Extract the [X, Y] coordinate from the center of the cell holding the provided text.  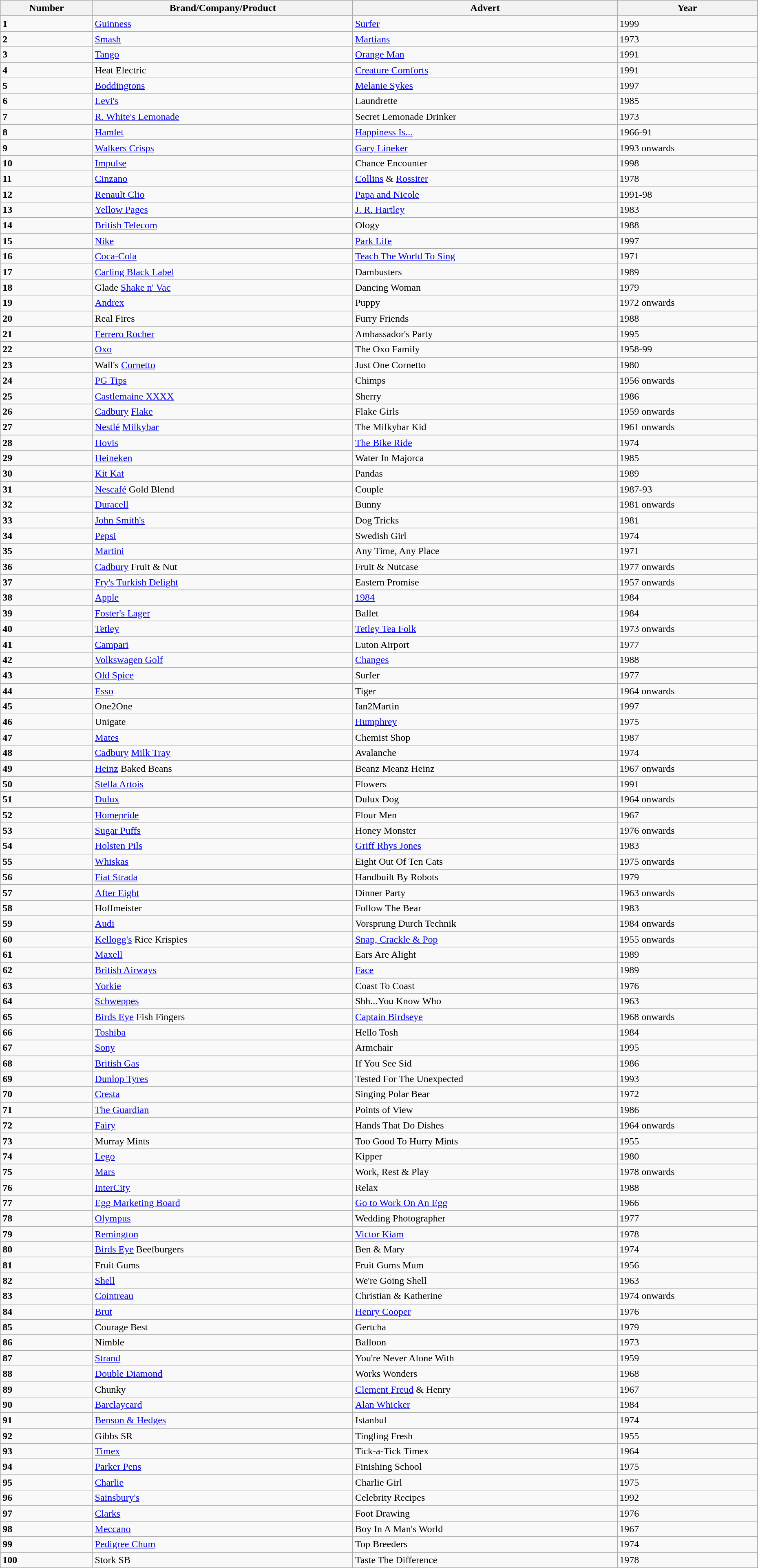
Relax [485, 1188]
31 [46, 489]
5 [46, 86]
Celebrity Recipes [485, 1498]
82 [46, 1281]
100 [46, 1560]
Cointreau [223, 1296]
Pandas [485, 474]
Clement Freud & Henry [485, 1389]
Toshiba [223, 1032]
British Telecom [223, 225]
If You See Sid [485, 1063]
Stella Artois [223, 784]
Ian2Martin [485, 707]
29 [46, 458]
Gertcha [485, 1327]
Dulux [223, 799]
Points of View [485, 1110]
Fruit & Nutcase [485, 567]
Martini [223, 551]
Furry Friends [485, 318]
John Smith's [223, 520]
33 [46, 520]
1974 onwards [687, 1296]
Water In Majorca [485, 458]
The Guardian [223, 1110]
9 [46, 148]
1984 onwards [687, 923]
Works Wonders [485, 1374]
Nestlé Milkybar [223, 427]
39 [46, 613]
45 [46, 707]
Alan Whicker [485, 1405]
Remington [223, 1234]
Follow The Bear [485, 908]
Shh...You Know Who [485, 1001]
1993 [687, 1079]
Birds Eye Fish Fingers [223, 1017]
21 [46, 334]
Heinz Baked Beans [223, 769]
3 [46, 55]
41 [46, 644]
Number [46, 8]
Finishing School [485, 1467]
56 [46, 877]
1968 [687, 1374]
Lego [223, 1156]
97 [46, 1513]
Coast To Coast [485, 986]
27 [46, 427]
1987-93 [687, 489]
44 [46, 691]
You're Never Alone With [485, 1358]
Ben & Mary [485, 1250]
Holsten Pils [223, 846]
1998 [687, 163]
25 [46, 396]
18 [46, 287]
23 [46, 365]
54 [46, 846]
The Oxo Family [485, 349]
67 [46, 1048]
95 [46, 1482]
Park Life [485, 241]
79 [46, 1234]
Courage Best [223, 1327]
Campari [223, 644]
Ferrero Rocher [223, 334]
Henry Cooper [485, 1312]
24 [46, 380]
2 [46, 39]
1977 onwards [687, 567]
Clarks [223, 1513]
Meccano [223, 1529]
Hamlet [223, 132]
Boddingtons [223, 86]
1993 onwards [687, 148]
50 [46, 784]
Fairy [223, 1125]
Collins & Rossiter [485, 179]
Barclaycard [223, 1405]
Changes [485, 660]
6 [46, 101]
Top Breeders [485, 1544]
Duracell [223, 505]
Flake Girls [485, 411]
Hovis [223, 442]
Captain Birdseye [485, 1017]
Boy In A Man's World [485, 1529]
94 [46, 1467]
65 [46, 1017]
Ears Are Alight [485, 955]
26 [46, 411]
Kellogg's Rice Krispies [223, 939]
Brut [223, 1312]
81 [46, 1265]
19 [46, 303]
Ology [485, 225]
1973 onwards [687, 629]
Pedigree Chum [223, 1544]
Orange Man [485, 55]
Dancing Woman [485, 287]
Dunlop Tyres [223, 1079]
Couple [485, 489]
Work, Rest & Play [485, 1172]
Kipper [485, 1156]
Secret Lemonade Drinker [485, 117]
Avalanche [485, 753]
15 [46, 241]
13 [46, 210]
60 [46, 939]
Real Fires [223, 318]
Balloon [485, 1343]
1987 [687, 738]
1956 onwards [687, 380]
1967 onwards [687, 769]
Laundrette [485, 101]
Chance Encounter [485, 163]
Nescafé Gold Blend [223, 489]
R. White's Lemonade [223, 117]
91 [46, 1420]
57 [46, 892]
We're Going Shell [485, 1281]
Nimble [223, 1343]
Sony [223, 1048]
78 [46, 1219]
Chunky [223, 1389]
96 [46, 1498]
1991-98 [687, 194]
69 [46, 1079]
77 [46, 1203]
Unigate [223, 722]
Flour Men [485, 815]
Sherry [485, 396]
Pepsi [223, 536]
Brand/Company/Product [223, 8]
Victor Kiam [485, 1234]
One2One [223, 707]
Audi [223, 923]
Volkswagen Golf [223, 660]
92 [46, 1435]
Stork SB [223, 1560]
86 [46, 1343]
12 [46, 194]
British Airways [223, 970]
Honey Monster [485, 830]
Hello Tosh [485, 1032]
90 [46, 1405]
Glade Shake n' Vac [223, 287]
British Gas [223, 1063]
40 [46, 629]
Cadbury Flake [223, 411]
1 [46, 24]
Chemist Shop [485, 738]
98 [46, 1529]
51 [46, 799]
1975 onwards [687, 861]
58 [46, 908]
1957 onwards [687, 582]
1972 [687, 1094]
1978 onwards [687, 1172]
32 [46, 505]
10 [46, 163]
1956 [687, 1265]
80 [46, 1250]
Parker Pens [223, 1467]
The Bike Ride [485, 442]
1981 onwards [687, 505]
Just One Cornetto [485, 365]
28 [46, 442]
84 [46, 1312]
72 [46, 1125]
Yorkie [223, 986]
Cadbury Milk Tray [223, 753]
Papa and Nicole [485, 194]
PG Tips [223, 380]
99 [46, 1544]
The Milkybar Kid [485, 427]
49 [46, 769]
Gary Lineker [485, 148]
Hoffmeister [223, 908]
73 [46, 1141]
Luton Airport [485, 644]
Esso [223, 691]
Schweppes [223, 1001]
43 [46, 675]
Wall's Cornetto [223, 365]
Carling Black Label [223, 272]
52 [46, 815]
Cinzano [223, 179]
66 [46, 1032]
4 [46, 70]
Tetley Tea Folk [485, 629]
Melanie Sykes [485, 86]
Smash [223, 39]
93 [46, 1451]
Coca-Cola [223, 256]
75 [46, 1172]
Tango [223, 55]
Olympus [223, 1219]
Dog Tricks [485, 520]
Bunny [485, 505]
Wedding Photographer [485, 1219]
7 [46, 117]
1992 [687, 1498]
83 [46, 1296]
Strand [223, 1358]
55 [46, 861]
Foot Drawing [485, 1513]
Charlie [223, 1482]
Happiness Is... [485, 132]
42 [46, 660]
Guinness [223, 24]
16 [46, 256]
1976 onwards [687, 830]
Teach The World To Sing [485, 256]
87 [46, 1358]
36 [46, 567]
1981 [687, 520]
68 [46, 1063]
88 [46, 1374]
14 [46, 225]
Tick-a-Tick Timex [485, 1451]
Mars [223, 1172]
1958-99 [687, 349]
Levi's [223, 101]
Dinner Party [485, 892]
InterCity [223, 1188]
Ambassador's Party [485, 334]
37 [46, 582]
1999 [687, 24]
Tested For The Unexpected [485, 1079]
22 [46, 349]
Fiat Strada [223, 877]
Murray Mints [223, 1141]
Benson & Hedges [223, 1420]
20 [46, 318]
Beanz Meanz Heinz [485, 769]
Tingling Fresh [485, 1435]
Andrex [223, 303]
Chimps [485, 380]
11 [46, 179]
Hands That Do Dishes [485, 1125]
Maxell [223, 955]
Martians [485, 39]
Castlemaine XXXX [223, 396]
48 [46, 753]
Tetley [223, 629]
34 [46, 536]
64 [46, 1001]
Dulux Dog [485, 799]
Any Time, Any Place [485, 551]
Handbuilt By Robots [485, 877]
8 [46, 132]
Foster's Lager [223, 613]
Oxo [223, 349]
Birds Eye Beefburgers [223, 1250]
61 [46, 955]
1955 onwards [687, 939]
Advert [485, 8]
63 [46, 986]
35 [46, 551]
71 [46, 1110]
Nike [223, 241]
1966 [687, 1203]
Eastern Promise [485, 582]
Face [485, 970]
Gibbs SR [223, 1435]
Dambusters [485, 272]
Swedish Girl [485, 536]
After Eight [223, 892]
53 [46, 830]
1968 onwards [687, 1017]
Griff Rhys Jones [485, 846]
Snap, Crackle & Pop [485, 939]
Vorsprung Durch Technik [485, 923]
Sugar Puffs [223, 830]
47 [46, 738]
Whiskas [223, 861]
38 [46, 598]
Heat Electric [223, 70]
Cadbury Fruit & Nut [223, 567]
Eight Out Of Ten Cats [485, 861]
1964 [687, 1451]
46 [46, 722]
Armchair [485, 1048]
Double Diamond [223, 1374]
Puppy [485, 303]
Shell [223, 1281]
Apple [223, 598]
Christian & Katherine [485, 1296]
Mates [223, 738]
Go to Work On An Egg [485, 1203]
1972 onwards [687, 303]
Renault Clio [223, 194]
70 [46, 1094]
76 [46, 1188]
1966-91 [687, 132]
Istanbul [485, 1420]
Egg Marketing Board [223, 1203]
Impulse [223, 163]
Fry's Turkish Delight [223, 582]
Tiger [485, 691]
Cresta [223, 1094]
Too Good To Hurry Mints [485, 1141]
74 [46, 1156]
Kit Kat [223, 474]
1959 onwards [687, 411]
30 [46, 474]
Singing Polar Bear [485, 1094]
Taste The Difference [485, 1560]
Flowers [485, 784]
17 [46, 272]
Fruit Gums [223, 1265]
62 [46, 970]
59 [46, 923]
Homepride [223, 815]
Ballet [485, 613]
Walkers Crisps [223, 148]
Charlie Girl [485, 1482]
1963 onwards [687, 892]
Creature Comforts [485, 70]
Year [687, 8]
Yellow Pages [223, 210]
Heineken [223, 458]
Fruit Gums Mum [485, 1265]
Humphrey [485, 722]
85 [46, 1327]
1959 [687, 1358]
J. R. Hartley [485, 210]
1961 onwards [687, 427]
Old Spice [223, 675]
Sainsbury's [223, 1498]
89 [46, 1389]
Timex [223, 1451]
